Provide the [x, y] coordinate of the cell's center where the given text is located.  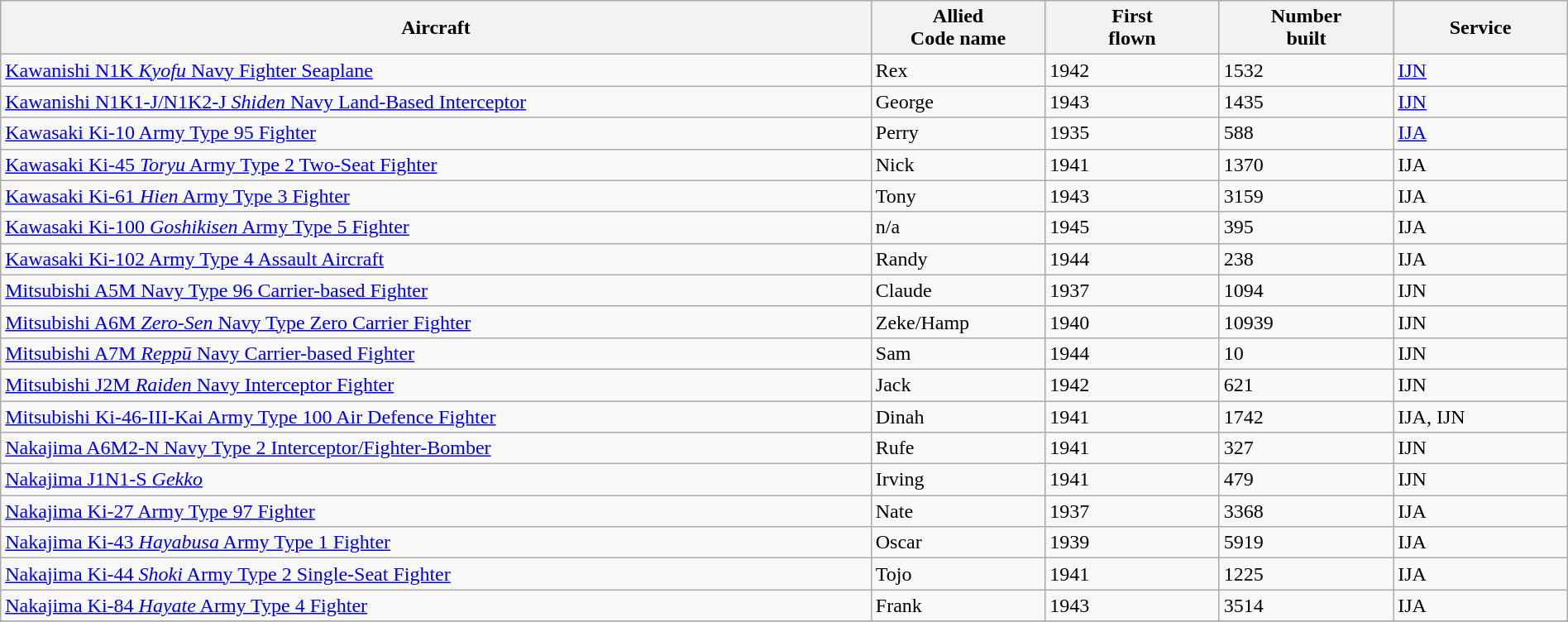
Zeke/Hamp [958, 322]
1935 [1132, 133]
Nick [958, 165]
IJA, IJN [1480, 416]
10939 [1306, 322]
AlliedCode name [958, 28]
1945 [1132, 227]
5919 [1306, 543]
Mitsubishi A6M Zero-Sen Navy Type Zero Carrier Fighter [437, 322]
Nakajima Ki-43 Hayabusa Army Type 1 Fighter [437, 543]
Frank [958, 605]
Claude [958, 290]
10 [1306, 353]
Nakajima A6M2-N Navy Type 2 Interceptor/Fighter-Bomber [437, 448]
Mitsubishi J2M Raiden Navy Interceptor Fighter [437, 385]
621 [1306, 385]
1532 [1306, 70]
Kawasaki Ki-100 Goshikisen Army Type 5 Fighter [437, 227]
479 [1306, 480]
3159 [1306, 196]
327 [1306, 448]
Kawasaki Ki-45 Toryu Army Type 2 Two-Seat Fighter [437, 165]
1435 [1306, 102]
Numberbuilt [1306, 28]
Irving [958, 480]
1940 [1132, 322]
Randy [958, 259]
Nate [958, 511]
Dinah [958, 416]
588 [1306, 133]
395 [1306, 227]
1094 [1306, 290]
238 [1306, 259]
Mitsubishi A7M Reppū Navy Carrier-based Fighter [437, 353]
1370 [1306, 165]
3368 [1306, 511]
Kawanishi N1K Kyofu Navy Fighter Seaplane [437, 70]
Tony [958, 196]
Service [1480, 28]
1225 [1306, 574]
1939 [1132, 543]
Perry [958, 133]
Mitsubishi A5M Navy Type 96 Carrier-based Fighter [437, 290]
3514 [1306, 605]
Kawasaki Ki-102 Army Type 4 Assault Aircraft [437, 259]
Oscar [958, 543]
Nakajima J1N1-S Gekko [437, 480]
1742 [1306, 416]
Tojo [958, 574]
Kawasaki Ki-10 Army Type 95 Fighter [437, 133]
Nakajima Ki-27 Army Type 97 Fighter [437, 511]
Aircraft [437, 28]
Sam [958, 353]
Rex [958, 70]
Firstflown [1132, 28]
Mitsubishi Ki-46-III-Kai Army Type 100 Air Defence Fighter [437, 416]
Rufe [958, 448]
George [958, 102]
Nakajima Ki-44 Shoki Army Type 2 Single-Seat Fighter [437, 574]
Kawanishi N1K1-J/N1K2-J Shiden Navy Land-Based Interceptor [437, 102]
n/a [958, 227]
Kawasaki Ki-61 Hien Army Type 3 Fighter [437, 196]
Nakajima Ki-84 Hayate Army Type 4 Fighter [437, 605]
Jack [958, 385]
